Extract the (x, y) coordinate from the center of the cell holding the provided text.  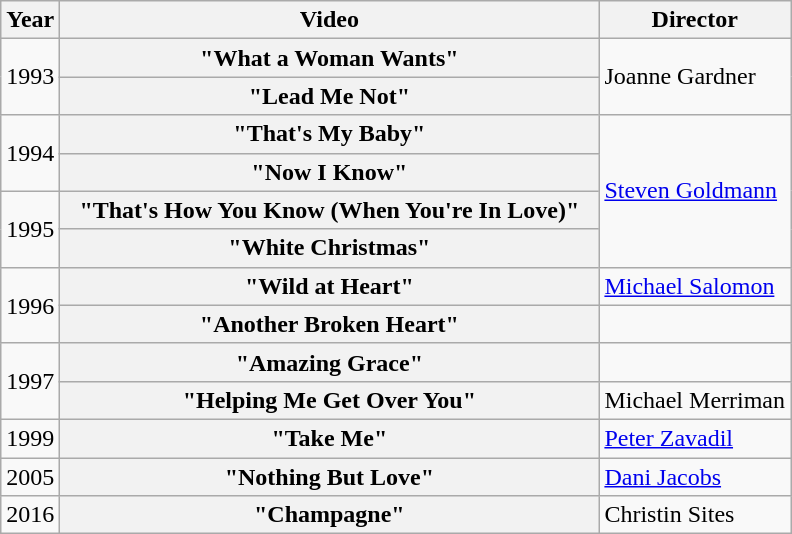
Video (330, 20)
"Another Broken Heart" (330, 324)
2016 (30, 515)
Steven Goldmann (695, 191)
"Take Me" (330, 438)
Year (30, 20)
Dani Jacobs (695, 477)
1999 (30, 438)
"What a Woman Wants" (330, 58)
1996 (30, 305)
"That's How You Know (When You're In Love)" (330, 210)
"Champagne" (330, 515)
"Helping Me Get Over You" (330, 400)
"Now I Know" (330, 172)
"Wild at Heart" (330, 286)
Director (695, 20)
2005 (30, 477)
"That's My Baby" (330, 134)
"Lead Me Not" (330, 96)
1993 (30, 77)
Michael Merriman (695, 400)
Michael Salomon (695, 286)
"Amazing Grace" (330, 362)
"Nothing But Love" (330, 477)
1995 (30, 229)
1994 (30, 153)
1997 (30, 381)
Christin Sites (695, 515)
Peter Zavadil (695, 438)
"White Christmas" (330, 248)
Joanne Gardner (695, 77)
